Pinpoint the cell where the given text exists, returning its (x, y) midpoint coordinate. 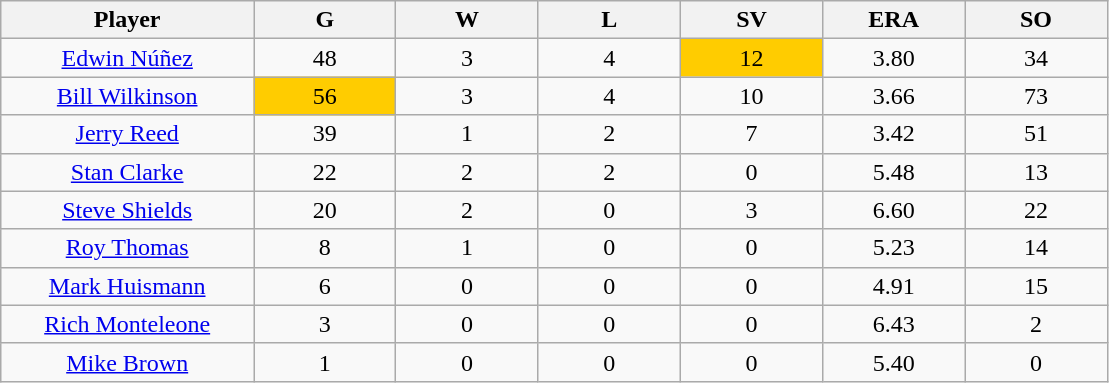
Bill Wilkinson (128, 96)
6 (325, 286)
56 (325, 96)
6.43 (894, 324)
12 (751, 58)
SV (751, 20)
7 (751, 134)
Edwin Núñez (128, 58)
Mike Brown (128, 362)
ERA (894, 20)
W (467, 20)
14 (1036, 248)
3.66 (894, 96)
Roy Thomas (128, 248)
G (325, 20)
5.40 (894, 362)
5.23 (894, 248)
10 (751, 96)
15 (1036, 286)
34 (1036, 58)
51 (1036, 134)
Player (128, 20)
39 (325, 134)
3.80 (894, 58)
4.91 (894, 286)
13 (1036, 172)
Jerry Reed (128, 134)
5.48 (894, 172)
8 (325, 248)
Stan Clarke (128, 172)
SO (1036, 20)
20 (325, 210)
48 (325, 58)
Steve Shields (128, 210)
Mark Huismann (128, 286)
73 (1036, 96)
3.42 (894, 134)
Rich Monteleone (128, 324)
6.60 (894, 210)
L (609, 20)
